Locate the cell with the specified text and output its [x, y] center coordinate. 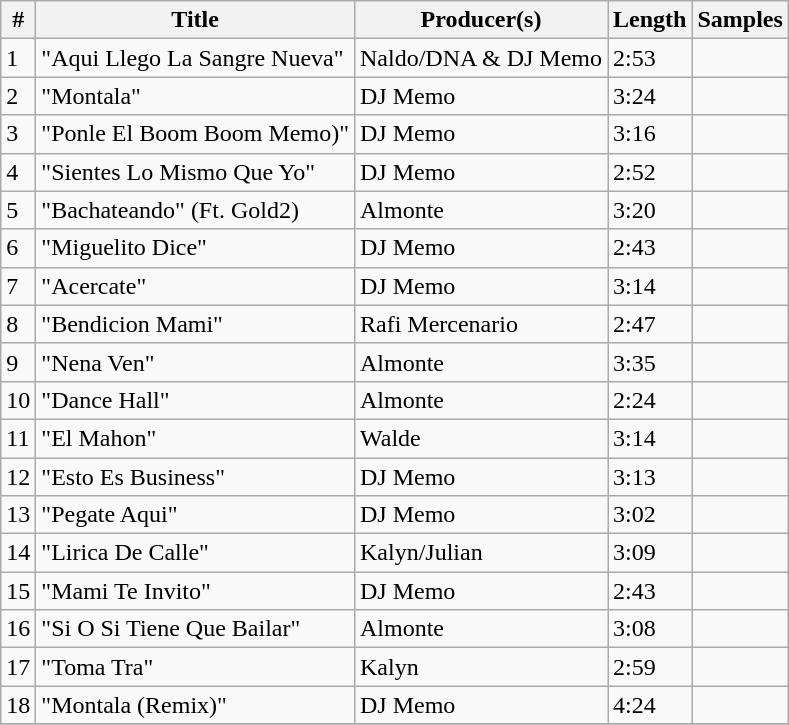
2:53 [650, 58]
Producer(s) [480, 20]
8 [18, 324]
2:24 [650, 400]
4:24 [650, 705]
6 [18, 248]
Title [196, 20]
Samples [740, 20]
9 [18, 362]
18 [18, 705]
"Ponle El Boom Boom Memo)" [196, 134]
2:47 [650, 324]
"Esto Es Business" [196, 477]
Rafi Mercenario [480, 324]
# [18, 20]
3:20 [650, 210]
15 [18, 591]
3:35 [650, 362]
"Dance Hall" [196, 400]
"El Mahon" [196, 438]
"Lirica De Calle" [196, 553]
2:52 [650, 172]
3:13 [650, 477]
17 [18, 667]
11 [18, 438]
"Pegate Aqui" [196, 515]
3:24 [650, 96]
14 [18, 553]
"Montala" [196, 96]
2:59 [650, 667]
Walde [480, 438]
3:16 [650, 134]
5 [18, 210]
Length [650, 20]
Naldo/DNA & DJ Memo [480, 58]
12 [18, 477]
"Mami Te Invito" [196, 591]
1 [18, 58]
"Nena Ven" [196, 362]
"Bendicion Mami" [196, 324]
"Aqui Llego La Sangre Nueva" [196, 58]
"Toma Tra" [196, 667]
"Montala (Remix)" [196, 705]
Kalyn/Julian [480, 553]
3:02 [650, 515]
4 [18, 172]
13 [18, 515]
"Sientes Lo Mismo Que Yo" [196, 172]
Kalyn [480, 667]
"Acercate" [196, 286]
"Si O Si Tiene Que Bailar" [196, 629]
3:09 [650, 553]
"Bachateando" (Ft. Gold2) [196, 210]
16 [18, 629]
3 [18, 134]
10 [18, 400]
7 [18, 286]
2 [18, 96]
"Miguelito Dice" [196, 248]
3:08 [650, 629]
